Return the [x, y] coordinate for the center point of the cell that contains the specified text.  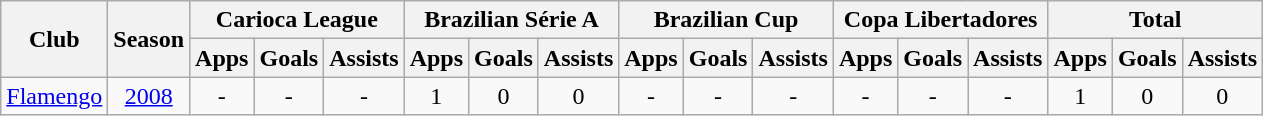
Brazilian Cup [726, 20]
Copa Libertadores [940, 20]
2008 [149, 96]
Carioca League [298, 20]
Total [1156, 20]
Flamengo [54, 96]
Club [54, 39]
Season [149, 39]
Brazilian Série A [512, 20]
